Determine the [x, y] coordinate at the center of the cell enclosing the given text.  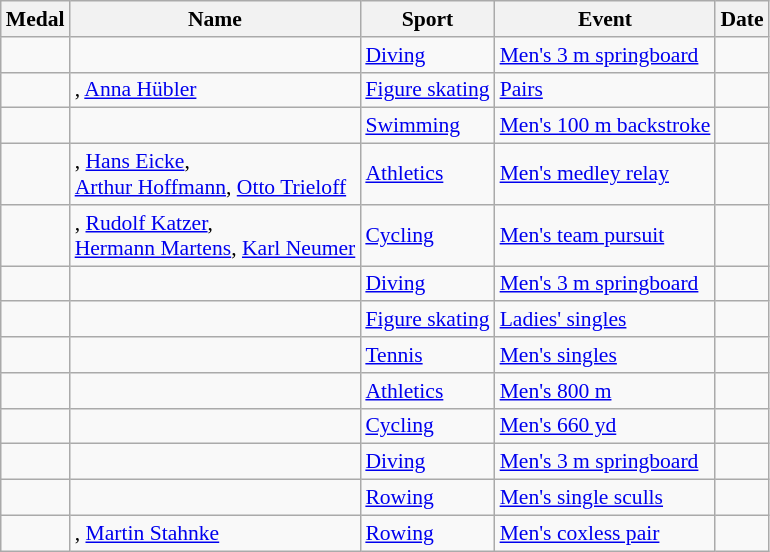
Men's 660 yd [606, 426]
Men's medley relay [606, 174]
, Martin Stahnke [216, 533]
, Anna Hübler [216, 90]
Men's 100 m backstroke [606, 126]
Men's team pursuit [606, 236]
, Hans Eicke,Arthur Hoffmann, Otto Trieloff [216, 174]
Sport [427, 19]
Men's coxless pair [606, 533]
, Rudolf Katzer,Hermann Martens, Karl Neumer [216, 236]
Name [216, 19]
Tennis [427, 355]
Pairs [606, 90]
Date [742, 19]
Men's single sculls [606, 498]
Men's singles [606, 355]
Swimming [427, 126]
Event [606, 19]
Men's 800 m [606, 391]
Medal [36, 19]
Ladies' singles [606, 320]
